Return [X, Y] of the center of cell containing provided text 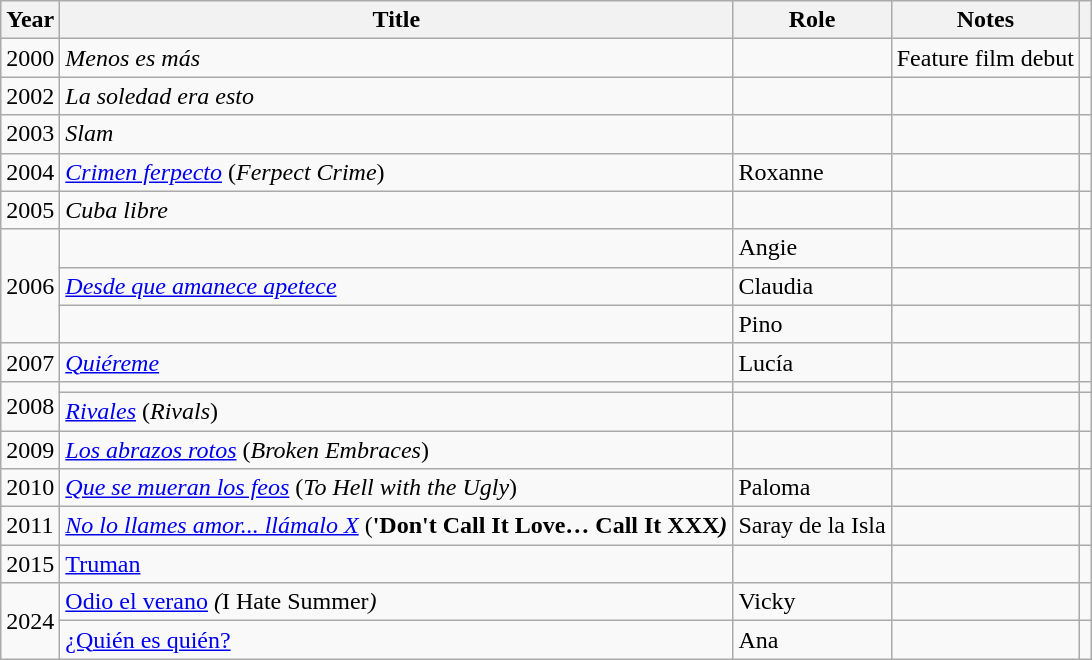
Crimen ferpecto (Ferpect Crime) [396, 172]
Notes [985, 20]
Lucía [812, 362]
Angie [812, 248]
2007 [30, 362]
No lo llames amor... llámalo X ('Don't Call It Love… Call It XXX) [396, 526]
2009 [30, 449]
Roxanne [812, 172]
¿Quién es quién? [396, 640]
Menos es más [396, 58]
Vicky [812, 602]
Que se mueran los feos (To Hell with the Ugly) [396, 488]
Rivales (Rivals) [396, 411]
Year [30, 20]
2024 [30, 621]
Desde que amanece apetece [396, 286]
2004 [30, 172]
Odio el verano (I Hate Summer) [396, 602]
Ana [812, 640]
Pino [812, 324]
2002 [30, 96]
La soledad era esto [396, 96]
Truman [396, 564]
2003 [30, 134]
Role [812, 20]
2006 [30, 286]
2011 [30, 526]
Feature film debut [985, 58]
Claudia [812, 286]
Saray de la Isla [812, 526]
Paloma [812, 488]
Title [396, 20]
2000 [30, 58]
Cuba libre [396, 210]
2005 [30, 210]
2015 [30, 564]
Los abrazos rotos (Broken Embraces) [396, 449]
2010 [30, 488]
Quiéreme [396, 362]
Slam [396, 134]
2008 [30, 406]
